Capture the cell that displays the provided text and extract its [X, Y] central coordinate. 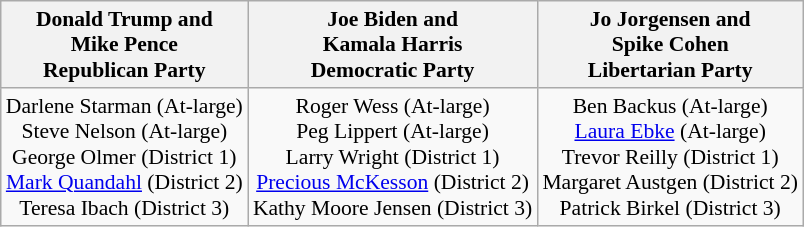
Darlene Starman (At-large)Steve Nelson (At-large)George Olmer (District 1)Mark Quandahl (District 2)Teresa Ibach (District 3) [124, 157]
Roger Wess (At-large)Peg Lippert (At-large)Larry Wright (District 1)Precious McKesson (District 2)Kathy Moore Jensen (District 3) [393, 157]
Ben Backus (At-large)Laura Ebke (At-large)Trevor Reilly (District 1)Margaret Austgen (District 2)Patrick Birkel (District 3) [670, 157]
Jo Jorgensen and Spike CohenLibertarian Party [670, 44]
Joe Biden and Kamala HarrisDemocratic Party [393, 44]
Donald Trump and Mike PenceRepublican Party [124, 44]
